Scan for the cell matching the given text and deliver its [X, Y] coordinate at center. 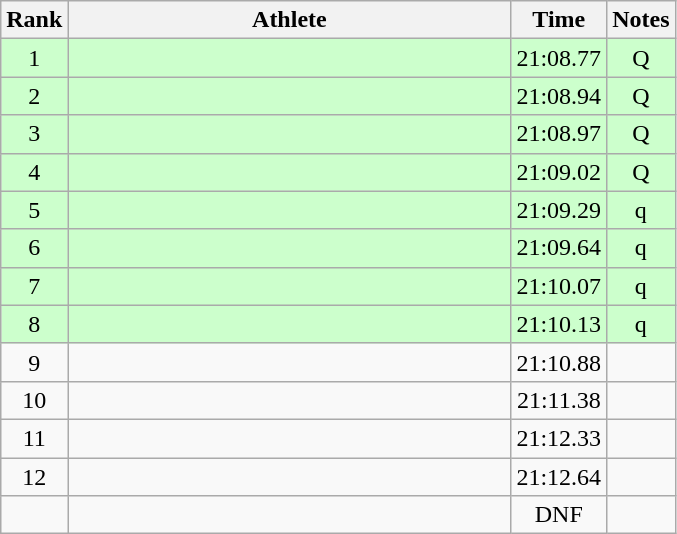
6 [34, 248]
21:10.07 [559, 286]
7 [34, 286]
21:12.64 [559, 477]
5 [34, 210]
21:12.33 [559, 438]
21:08.94 [559, 96]
1 [34, 58]
Time [559, 20]
21:08.77 [559, 58]
21:09.64 [559, 248]
4 [34, 172]
8 [34, 324]
DNF [559, 515]
12 [34, 477]
Rank [34, 20]
9 [34, 362]
Notes [641, 20]
11 [34, 438]
21:09.29 [559, 210]
2 [34, 96]
21:09.02 [559, 172]
Athlete [290, 20]
10 [34, 400]
21:10.13 [559, 324]
21:08.97 [559, 134]
3 [34, 134]
21:11.38 [559, 400]
21:10.88 [559, 362]
